Scan for the cell matching the given text and deliver its (x, y) coordinate at center. 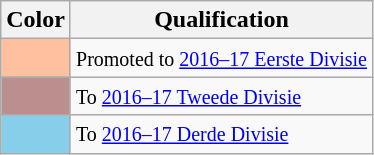
Promoted to 2016–17 Eerste Divisie (221, 58)
Qualification (221, 20)
To 2016–17 Derde Divisie (221, 134)
Color (36, 20)
To 2016–17 Tweede Divisie (221, 96)
